Determine the [x, y] coordinate at the center of the cell enclosing the given text.  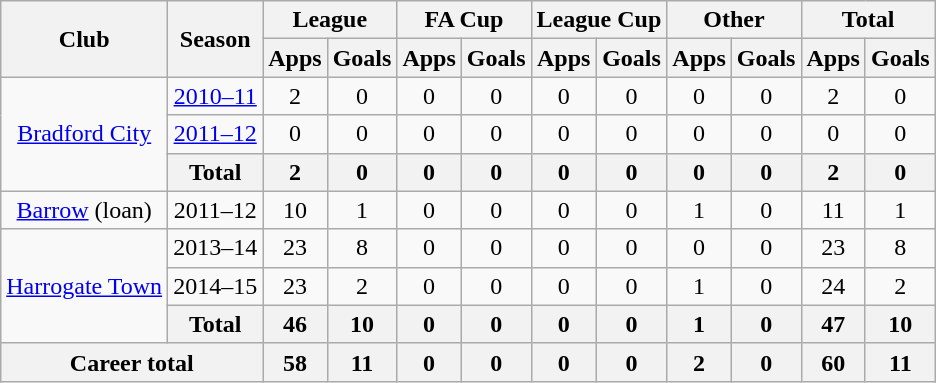
24 [833, 286]
2014–15 [216, 286]
46 [295, 324]
Harrogate Town [84, 286]
League [330, 20]
60 [833, 362]
FA Cup [464, 20]
League Cup [599, 20]
2010–11 [216, 96]
Other [734, 20]
Bradford City [84, 134]
47 [833, 324]
Career total [132, 362]
58 [295, 362]
2013–14 [216, 248]
Club [84, 39]
Barrow (loan) [84, 210]
Season [216, 39]
